Capture the cell that displays the provided text and extract its [x, y] central coordinate. 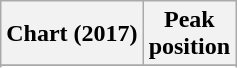
Chart (2017) [72, 34]
Peak position [189, 34]
